For the text-containing cell, return its midpoint in (X, Y) coordinate format. 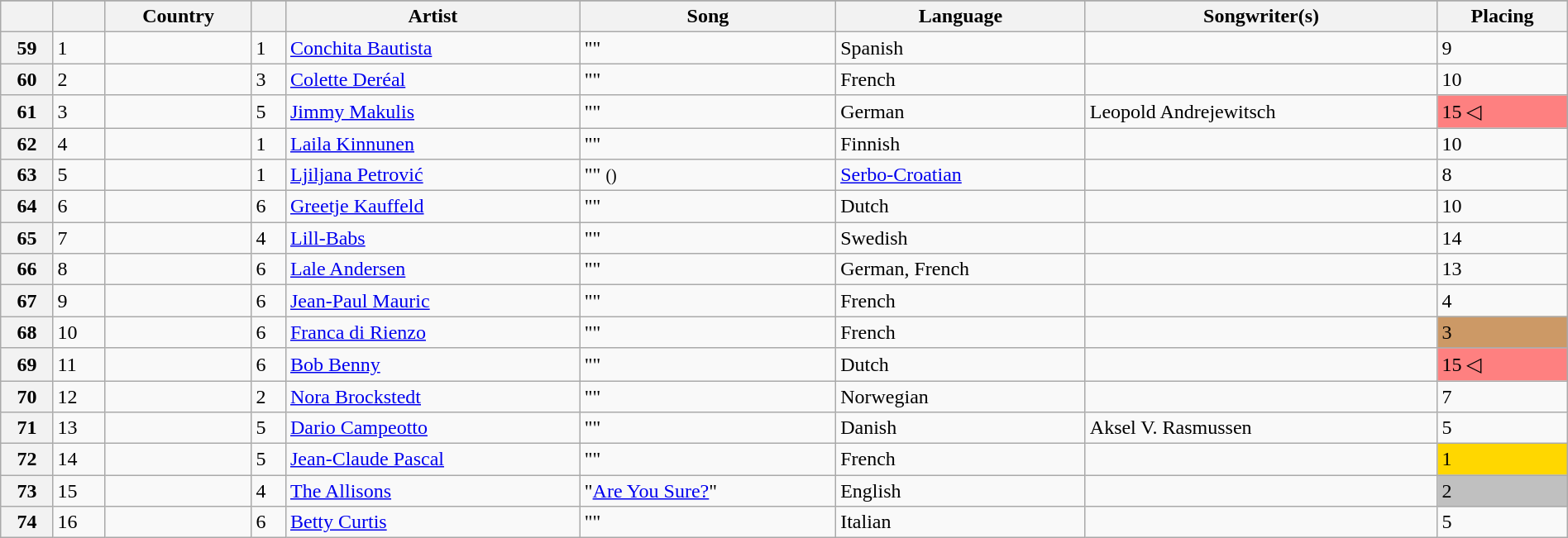
Song (708, 17)
15 (79, 491)
Norwegian (961, 396)
12 (79, 396)
Aksel V. Rasmussen (1261, 428)
Jimmy Makulis (433, 112)
The Allisons (433, 491)
Conchita Bautista (433, 48)
72 (26, 459)
Country (178, 17)
Italian (961, 522)
Artist (433, 17)
59 (26, 48)
67 (26, 301)
Lill-Babs (433, 238)
Ljiljana Petrović (433, 175)
Swedish (961, 238)
64 (26, 207)
German, French (961, 269)
66 (26, 269)
Language (961, 17)
11 (79, 364)
English (961, 491)
Finnish (961, 143)
Leopold Andrejewitsch (1261, 112)
Franca di Rienzo (433, 332)
60 (26, 79)
Bob Benny (433, 364)
62 (26, 143)
Laila Kinnunen (433, 143)
Dario Campeotto (433, 428)
74 (26, 522)
73 (26, 491)
Greetje Kauffeld (433, 207)
65 (26, 238)
German (961, 112)
71 (26, 428)
70 (26, 396)
Betty Curtis (433, 522)
68 (26, 332)
"" () (708, 175)
Jean-Paul Mauric (433, 301)
16 (79, 522)
Danish (961, 428)
63 (26, 175)
Placing (1502, 17)
Spanish (961, 48)
Serbo-Croatian (961, 175)
Jean-Claude Pascal (433, 459)
Songwriter(s) (1261, 17)
61 (26, 112)
Nora Brockstedt (433, 396)
69 (26, 364)
Lale Andersen (433, 269)
"Are You Sure?" (708, 491)
Colette Deréal (433, 79)
